Capture the cell that displays the provided text and extract its [x, y] central coordinate. 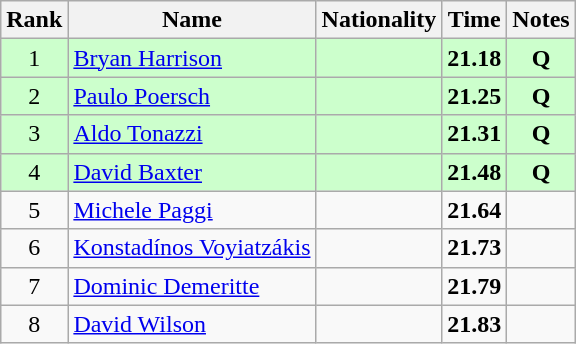
Rank [34, 20]
21.25 [474, 96]
3 [34, 134]
David Wilson [192, 324]
Konstadínos Voyiatzákis [192, 248]
David Baxter [192, 172]
8 [34, 324]
21.31 [474, 134]
21.64 [474, 210]
Time [474, 20]
2 [34, 96]
Nationality [379, 20]
1 [34, 58]
Name [192, 20]
21.48 [474, 172]
21.83 [474, 324]
5 [34, 210]
Paulo Poersch [192, 96]
21.73 [474, 248]
Notes [541, 20]
7 [34, 286]
21.79 [474, 286]
21.18 [474, 58]
Michele Paggi [192, 210]
Aldo Tonazzi [192, 134]
4 [34, 172]
Bryan Harrison [192, 58]
Dominic Demeritte [192, 286]
6 [34, 248]
